Detect which cell encompasses the target text, then output its (X, Y) center coordinate. 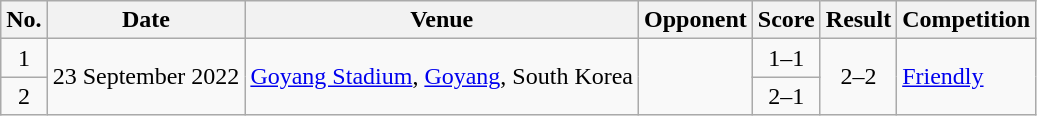
Result (858, 20)
Competition (966, 20)
1–1 (786, 58)
Score (786, 20)
2 (24, 96)
23 September 2022 (146, 77)
Venue (442, 20)
2–2 (858, 77)
Date (146, 20)
2–1 (786, 96)
Goyang Stadium, Goyang, South Korea (442, 77)
No. (24, 20)
1 (24, 58)
Friendly (966, 77)
Opponent (696, 20)
